Locate the cell with the specified text and output its (X, Y) center coordinate. 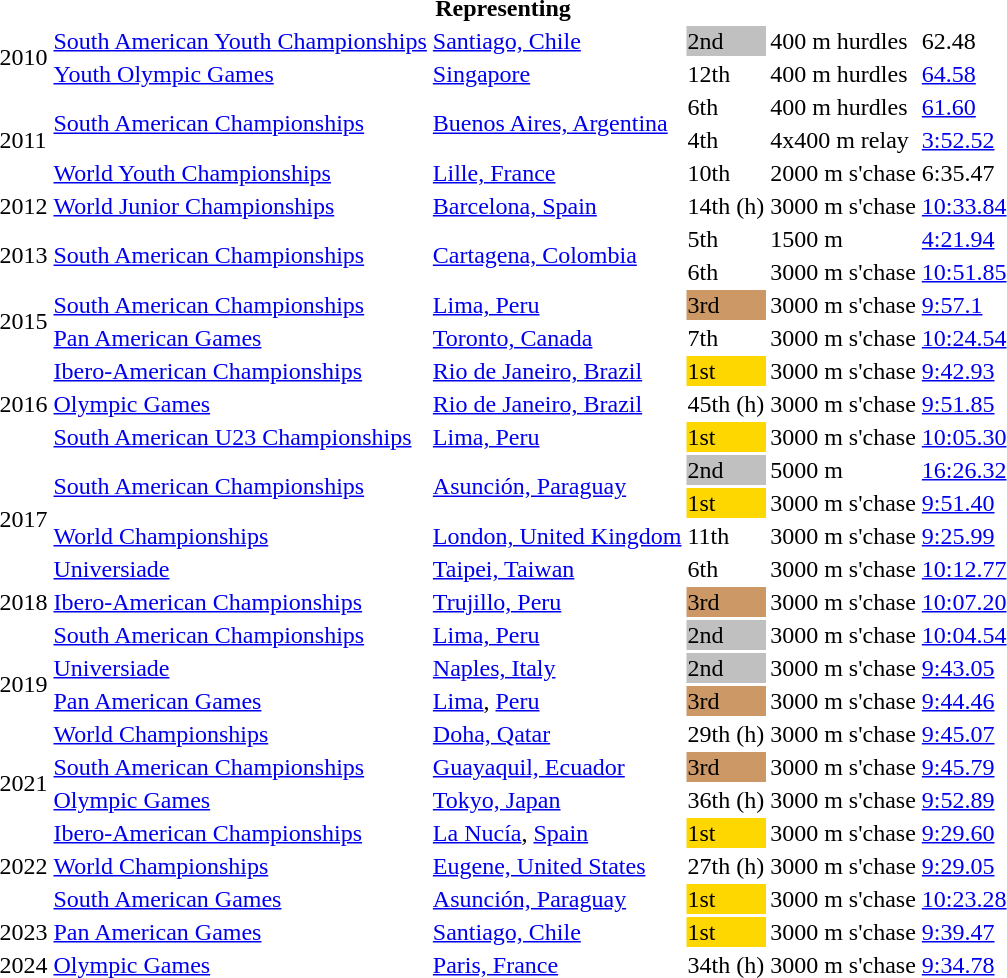
Cartagena, Colombia (557, 256)
Singapore (557, 74)
Tokyo, Japan (557, 800)
7th (726, 338)
South American Youth Championships (240, 41)
Youth Olympic Games (240, 74)
12th (726, 74)
World Youth Championships (240, 173)
36th (h) (726, 800)
4th (726, 140)
La Nucía, Spain (557, 833)
Taipei, Taiwan (557, 569)
Lille, France (557, 173)
Buenos Aires, Argentina (557, 124)
Toronto, Canada (557, 338)
Doha, Qatar (557, 734)
45th (h) (726, 404)
Naples, Italy (557, 668)
Trujillo, Peru (557, 602)
5th (726, 239)
1500 m (844, 239)
South American U23 Championships (240, 437)
4x400 m relay (844, 140)
2000 m s'chase (844, 173)
5000 m (844, 470)
10th (726, 173)
29th (h) (726, 734)
Barcelona, Spain (557, 206)
14th (h) (726, 206)
South American Games (240, 899)
27th (h) (726, 866)
London, United Kingdom (557, 536)
Guayaquil, Ecuador (557, 767)
11th (726, 536)
World Junior Championships (240, 206)
Eugene, United States (557, 866)
